Pinpoint the cell where the given text exists, returning its (X, Y) midpoint coordinate. 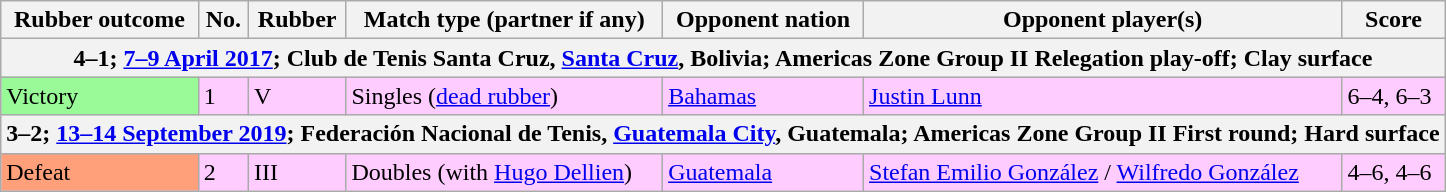
Bahamas (764, 96)
Opponent nation (764, 20)
4–6, 4–6 (1394, 172)
Score (1394, 20)
1 (223, 96)
4–1; 7–9 April 2017; Club de Tenis Santa Cruz, Santa Cruz, Bolivia; Americas Zone Group II Relegation play-off; Clay surface (723, 58)
Opponent player(s) (1103, 20)
Defeat (100, 172)
Stefan Emilio González / Wilfredo González (1103, 172)
Singles (dead rubber) (504, 96)
Victory (100, 96)
Justin Lunn (1103, 96)
III (298, 172)
2 (223, 172)
Rubber (298, 20)
V (298, 96)
3–2; 13–14 September 2019; Federación Nacional de Tenis, Guatemala City, Guatemala; Americas Zone Group II First round; Hard surface (723, 134)
Rubber outcome (100, 20)
Guatemala (764, 172)
6–4, 6–3 (1394, 96)
No. (223, 20)
Match type (partner if any) (504, 20)
Doubles (with Hugo Dellien) (504, 172)
